Provide the [X, Y] coordinate of the cell's center where the given text is located.  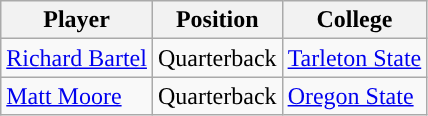
Richard Bartel [77, 58]
Oregon State [354, 96]
College [354, 20]
Position [217, 20]
Player [77, 20]
Tarleton State [354, 58]
Matt Moore [77, 96]
